Locate the cell with the specified text and output its (X, Y) center coordinate. 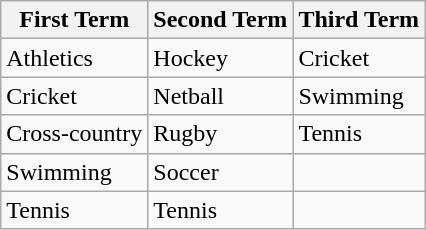
Second Term (220, 20)
Rugby (220, 134)
Hockey (220, 58)
Third Term (359, 20)
Athletics (74, 58)
First Term (74, 20)
Soccer (220, 172)
Netball (220, 96)
Cross-country (74, 134)
